Locate the cell with the specified text and output its [X, Y] center coordinate. 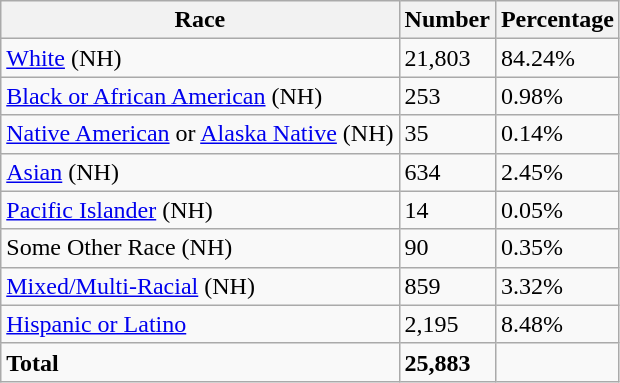
84.24% [557, 58]
634 [447, 172]
Some Other Race (NH) [200, 248]
859 [447, 286]
White (NH) [200, 58]
2,195 [447, 324]
Pacific Islander (NH) [200, 210]
253 [447, 96]
0.35% [557, 248]
3.32% [557, 286]
14 [447, 210]
Race [200, 20]
35 [447, 134]
90 [447, 248]
25,883 [447, 362]
Hispanic or Latino [200, 324]
21,803 [447, 58]
0.05% [557, 210]
Number [447, 20]
Black or African American (NH) [200, 96]
Percentage [557, 20]
8.48% [557, 324]
Native American or Alaska Native (NH) [200, 134]
0.14% [557, 134]
Asian (NH) [200, 172]
Total [200, 362]
2.45% [557, 172]
0.98% [557, 96]
Mixed/Multi-Racial (NH) [200, 286]
